Detect which cell encompasses the target text, then output its (x, y) center coordinate. 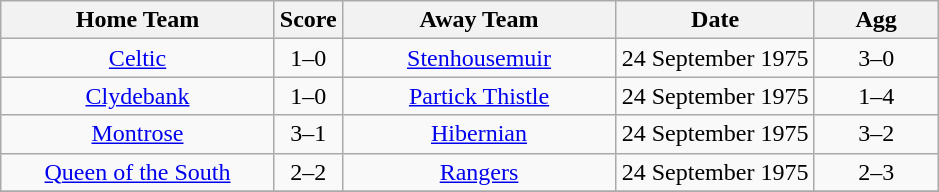
Partick Thistle (479, 96)
Score (308, 20)
Montrose (138, 134)
2–2 (308, 172)
2–3 (876, 172)
Queen of the South (138, 172)
3–1 (308, 134)
Rangers (479, 172)
1–4 (876, 96)
Stenhousemuir (479, 58)
Home Team (138, 20)
Hibernian (479, 134)
Celtic (138, 58)
Agg (876, 20)
Date (716, 20)
Away Team (479, 20)
Clydebank (138, 96)
3–0 (876, 58)
3–2 (876, 134)
